Output the (X, Y) coordinate of the center of the cell containing the given text.  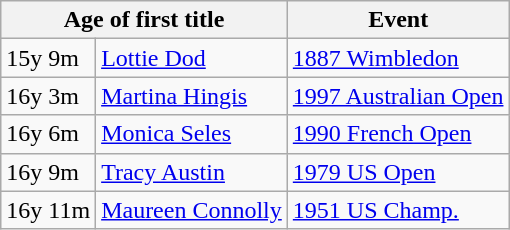
15y 9m (48, 58)
1990 French Open (398, 134)
1997 Australian Open (398, 96)
Tracy Austin (192, 172)
Event (398, 20)
Age of first title (144, 20)
Martina Hingis (192, 96)
Lottie Dod (192, 58)
16y 6m (48, 134)
1951 US Champ. (398, 210)
16y 11m (48, 210)
16y 3m (48, 96)
Maureen Connolly (192, 210)
16y 9m (48, 172)
1887 Wimbledon (398, 58)
Monica Seles (192, 134)
1979 US Open (398, 172)
